Capture the cell that displays the provided text and extract its (x, y) central coordinate. 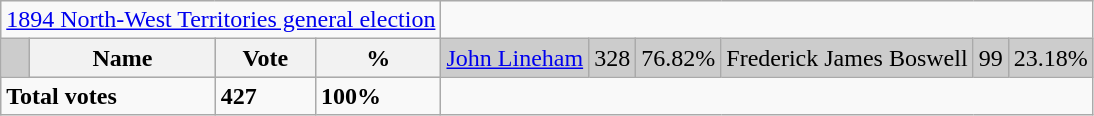
100% (378, 96)
99 (990, 58)
John Lineham (515, 58)
Name (123, 58)
427 (265, 96)
76.82% (678, 58)
23.18% (1050, 58)
Total votes (108, 96)
Frederick James Boswell (847, 58)
328 (612, 58)
% (378, 58)
Vote (265, 58)
1894 North-West Territories general election (221, 20)
